Locate the cell with the specified text and output its (x, y) center coordinate. 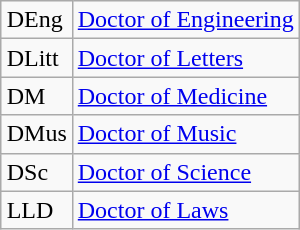
Doctor of Engineering (186, 20)
Doctor of Laws (186, 210)
DSc (36, 172)
LLD (36, 210)
DEng (36, 20)
Doctor of Letters (186, 58)
Doctor of Science (186, 172)
Doctor of Medicine (186, 96)
Doctor of Music (186, 134)
DM (36, 96)
DMus (36, 134)
DLitt (36, 58)
